Find where the given text appears and provide that cell's center as (X, Y) coordinate. 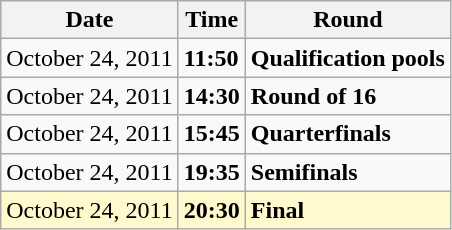
Qualification pools (348, 58)
20:30 (212, 210)
Time (212, 20)
14:30 (212, 96)
Semifinals (348, 172)
15:45 (212, 134)
Date (90, 20)
Final (348, 210)
19:35 (212, 172)
Round (348, 20)
Round of 16 (348, 96)
Quarterfinals (348, 134)
11:50 (212, 58)
